Capture the cell that displays the provided text and extract its (X, Y) central coordinate. 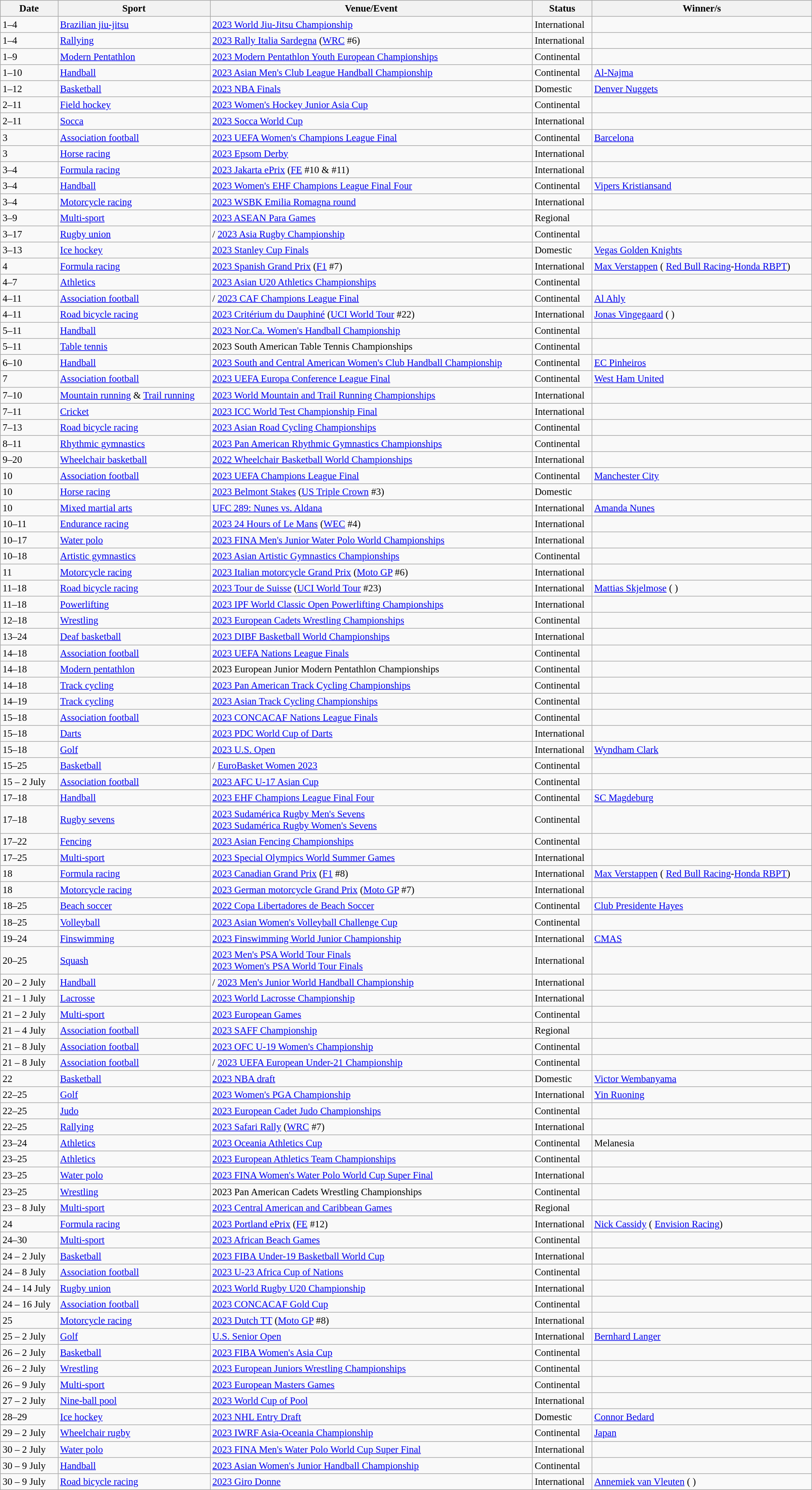
2023 European Masters Games (372, 1385)
1–10 (29, 73)
2023 European Cadets Wrestling Championships (372, 621)
10–18 (29, 556)
Darts (134, 734)
2023 German motorcycle Grand Prix (Moto GP #7) (372, 890)
6–10 (29, 363)
Annemiek van Vleuten ( ) (702, 1481)
EC Pinheiros (702, 363)
Modern Pentathlon (134, 57)
2023 Critérium du Dauphiné (UCI World Tour #22) (372, 315)
2023 Asian Track Cycling Championships (372, 701)
Socca (134, 121)
2023 Central American and Caribbean Games (372, 1208)
20–25 (29, 960)
Field hockey (134, 105)
Fencing (134, 842)
2023 NBA Finals (372, 89)
Lacrosse (134, 998)
Table tennis (134, 347)
2023 U-23 Africa Cup of Nations (372, 1272)
/ 2023 CAF Champions League Final (372, 299)
17–22 (29, 842)
2023 IPF World Classic Open Powerlifting Championships (372, 605)
24 (29, 1224)
SC Magdeburg (702, 798)
Sport (134, 9)
2023 Epsom Derby (372, 153)
17–25 (29, 858)
2023 European Athletics Team Championships (372, 1159)
Bernhard Langer (702, 1337)
West Ham United (702, 379)
2023 NHL Entry Draft (372, 1417)
2023 Nor.Ca. Women's Handball Championship (372, 331)
21 – 2 July (29, 1014)
2023 IWRF Asia-Oceania Championship (372, 1433)
Mountain running & Trail running (134, 395)
Nick Cassidy ( Envision Racing) (702, 1224)
21 – 4 July (29, 1031)
24 – 8 July (29, 1272)
2023 European Games (372, 1014)
2023 European Cadet Judo Championships (372, 1111)
15 – 2 July (29, 782)
2023 Giro Donne (372, 1481)
2023 World Jiu-Jitsu Championship (372, 25)
2023 Women's PGA Championship (372, 1095)
2023 U.S. Open (372, 749)
26 – 9 July (29, 1385)
20 – 2 July (29, 982)
2023 Asian Women's Junior Handball Championship (372, 1466)
2023 Asian Artistic Gymnastics Championships (372, 556)
11 (29, 573)
3–17 (29, 234)
2023 FIBA Women's Asia Cup (372, 1353)
Beach soccer (134, 906)
Vegas Golden Knights (702, 250)
Rugby sevens (134, 820)
Judo (134, 1111)
14–19 (29, 701)
CMAS (702, 938)
24 – 14 July (29, 1288)
2023 European Junior Modern Pentathlon Championships (372, 669)
2023 Finswimming World Junior Championship (372, 938)
9–20 (29, 460)
Endurance racing (134, 524)
2023 Modern Pentathlon Youth European Championships (372, 57)
Cricket (134, 411)
2023 Spanish Grand Prix (F1 #7) (372, 266)
2023 Oceania Athletics Cup (372, 1143)
Barcelona (702, 138)
2023 World Cup of Pool (372, 1401)
2023 ASEAN Para Games (372, 218)
Rhythmic gymnastics (134, 444)
2022 Wheelchair Basketball World Championships (372, 460)
2023 OFC U-19 Women's Championship (372, 1046)
2023 Women's Hockey Junior Asia Cup (372, 105)
4–7 (29, 282)
2023 FINA Men's Water Polo World Cup Super Final (372, 1449)
Manchester City (702, 476)
28–29 (29, 1417)
2023 Tour de Suisse (UCI World Tour #23) (372, 588)
2023 Asian Fencing Championships (372, 842)
Deaf basketball (134, 637)
1–12 (29, 89)
2023 Special Olympics World Summer Games (372, 858)
2023 UEFA Europa Conference League Final (372, 379)
2023 FINA Women's Water Polo World Cup Super Final (372, 1175)
Nine-ball pool (134, 1401)
2023 Rally Italia Sardegna (WRC #6) (372, 41)
Wheelchair basketball (134, 460)
2023 World Mountain and Trail Running Championships (372, 395)
2023 Pan American Rhythmic Gymnastics Championships (372, 444)
23 – 8 July (29, 1208)
24 – 16 July (29, 1304)
2023 Men's PSA World Tour Finals 2023 Women's PSA World Tour Finals (372, 960)
2023 FINA Men's Junior Water Polo World Championships (372, 540)
15–25 (29, 766)
2023 Sudamérica Rugby Men's Sevens 2023 Sudamérica Rugby Women's Sevens (372, 820)
Al-Najma (702, 73)
Finswimming (134, 938)
10–17 (29, 540)
Mattias Skjelmose ( ) (702, 588)
Date (29, 9)
2023 Pan American Cadets Wrestling Championships (372, 1192)
Brazilian jiu-jitsu (134, 25)
2023 African Beach Games (372, 1240)
2023 SAFF Championship (372, 1031)
2023 Women's EHF Champions League Final Four (372, 186)
24–30 (29, 1240)
2023 AFC U-17 Asian Cup (372, 782)
2023 WSBK Emilia Romagna round (372, 202)
25 (29, 1320)
Status (562, 9)
2023 CONCACAF Gold Cup (372, 1304)
Japan (702, 1433)
Connor Bedard (702, 1417)
2023 Asian Road Cycling Championships (372, 427)
2023 CONCACAF Nations League Finals (372, 717)
Wyndham Clark (702, 749)
2023 Pan American Track Cycling Championships (372, 685)
21 – 1 July (29, 998)
2023 UEFA Champions League Final (372, 476)
2023 UEFA Nations League Finals (372, 653)
Squash (134, 960)
Denver Nuggets (702, 89)
Victor Wembanyama (702, 1079)
Modern pentathlon (134, 669)
2023 DIBF Basketball World Championships (372, 637)
13–24 (29, 637)
UFC 289: Nunes vs. Aldana (372, 508)
2023 FIBA Under-19 Basketball World Cup (372, 1256)
3–13 (29, 250)
23–24 (29, 1143)
22 (29, 1079)
2023 ICC World Test Championship Final (372, 411)
/ 2023 UEFA European Under-21 Championship (372, 1063)
Wheelchair rugby (134, 1433)
7–10 (29, 395)
/ 2023 Asia Rugby Championship (372, 234)
2023 Safari Rally (WRC #7) (372, 1127)
2023 EHF Champions League Final Four (372, 798)
2023 24 Hours of Le Mans (WEC #4) (372, 524)
2023 Belmont Stakes (US Triple Crown #3) (372, 492)
30 – 2 July (29, 1449)
1–9 (29, 57)
Jonas Vingegaard ( ) (702, 315)
2023 Stanley Cup Finals (372, 250)
7–13 (29, 427)
Vipers Kristiansand (702, 186)
2022 Copa Libertadores de Beach Soccer (372, 906)
25 – 2 July (29, 1337)
2023 Socca World Cup (372, 121)
Artistic gymnastics (134, 556)
Venue/Event (372, 9)
Winner/s (702, 9)
19–24 (29, 938)
Yin Ruoning (702, 1095)
2023 Portland ePrix (FE #12) (372, 1224)
2023 European Juniors Wrestling Championships (372, 1369)
7–11 (29, 411)
2023 Asian Women's Volleyball Challenge Cup (372, 922)
2023 Dutch TT (Moto GP #8) (372, 1320)
12–18 (29, 621)
Volleyball (134, 922)
U.S. Senior Open (372, 1337)
Club Presidente Hayes (702, 906)
27 – 2 July (29, 1401)
Mixed martial arts (134, 508)
2023 NBA draft (372, 1079)
2023 South American Table Tennis Championships (372, 347)
24 – 2 July (29, 1256)
2023 Italian motorcycle Grand Prix (Moto GP #6) (372, 573)
2023 Asian U20 Athletics Championships (372, 282)
29 – 2 July (29, 1433)
/ 2023 Men's Junior World Handball Championship (372, 982)
2023 Asian Men's Club League Handball Championship (372, 73)
10–11 (29, 524)
2023 South and Central American Women's Club Handball Championship (372, 363)
Powerlifting (134, 605)
2023 Canadian Grand Prix (F1 #8) (372, 874)
2023 World Lacrosse Championship (372, 998)
2023 World Rugby U20 Championship (372, 1288)
4 (29, 266)
Al Ahly (702, 299)
7 (29, 379)
3–9 (29, 218)
8–11 (29, 444)
/ EuroBasket Women 2023 (372, 766)
Amanda Nunes (702, 508)
Melanesia (702, 1143)
2023 Jakarta ePrix (FE #10 & #11) (372, 170)
2023 PDC World Cup of Darts (372, 734)
2023 UEFA Women's Champions League Final (372, 138)
